Provide the [X, Y] coordinate of the cell's center where the given text is located.  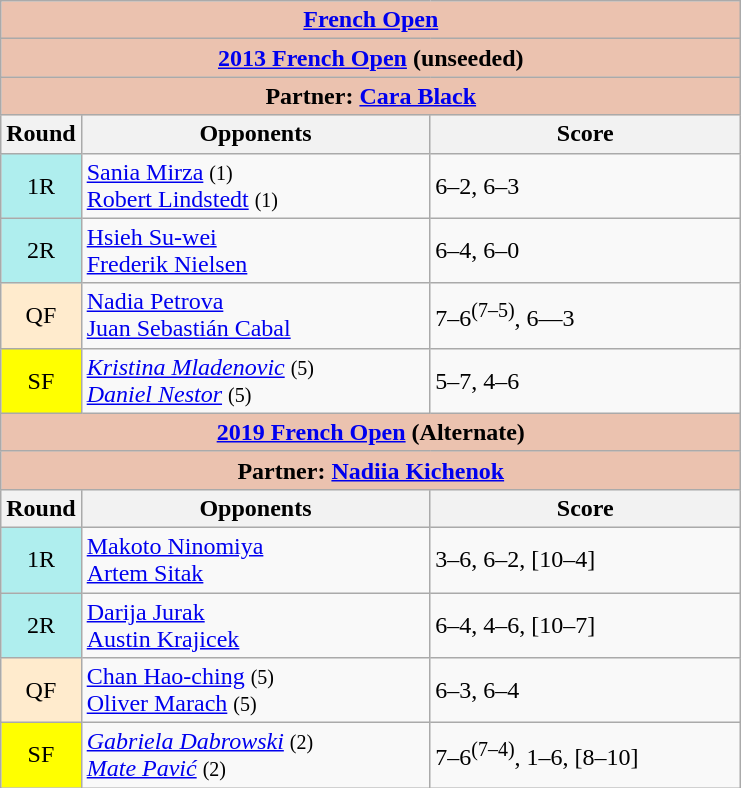
Gabriela Dabrowski (2) Mate Pavić (2) [256, 756]
5–7, 4–6 [586, 380]
7–6(7–4), 1–6, [8–10] [586, 756]
Partner: Nadiia Kichenok [371, 470]
Kristina Mladenovic (5) Daniel Nestor (5) [256, 380]
Sania Mirza (1) Robert Lindstedt (1) [256, 186]
Makoto Ninomiya Artem Sitak [256, 560]
2013 French Open (unseeded) [371, 58]
French Open [371, 20]
2019 French Open (Alternate) [371, 432]
6–2, 6–3 [586, 186]
6–4, 4–6, [10–7] [586, 624]
6–3, 6–4 [586, 690]
Nadia Petrova Juan Sebastián Cabal [256, 316]
3–6, 6–2, [10–4] [586, 560]
Hsieh Su-wei Frederik Nielsen [256, 250]
Partner: Cara Black [371, 96]
7–6(7–5), 6—3 [586, 316]
Chan Hao-ching (5) Oliver Marach (5) [256, 690]
Darija Jurak Austin Krajicek [256, 624]
6–4, 6–0 [586, 250]
